Capture the cell that displays the provided text and extract its (x, y) central coordinate. 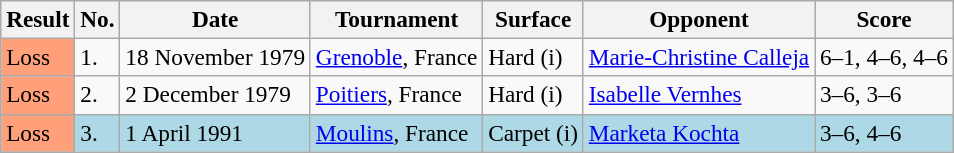
2 December 1979 (215, 95)
Marketa Kochta (698, 133)
Surface (534, 19)
6–1, 4–6, 4–6 (884, 57)
No. (98, 19)
3–6, 3–6 (884, 95)
1. (98, 57)
Carpet (i) (534, 133)
3. (98, 133)
2. (98, 95)
Opponent (698, 19)
Date (215, 19)
18 November 1979 (215, 57)
Marie-Christine Calleja (698, 57)
Grenoble, France (396, 57)
Result (38, 19)
Moulins, France (396, 133)
Score (884, 19)
Isabelle Vernhes (698, 95)
Poitiers, France (396, 95)
3–6, 4–6 (884, 133)
1 April 1991 (215, 133)
Tournament (396, 19)
